From the cell containing the given text, extract its center point as [x, y] coordinate. 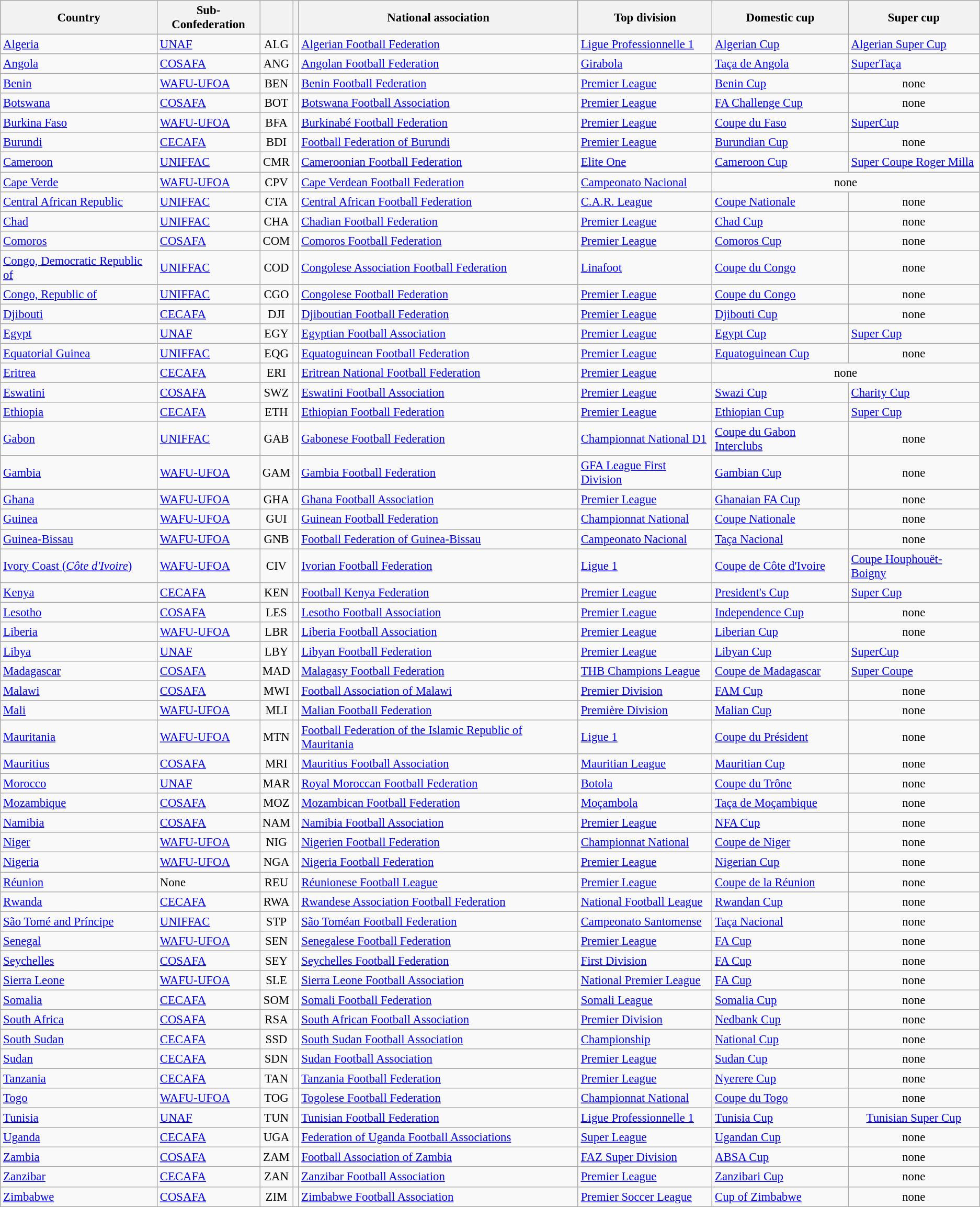
Mozambique [79, 803]
ERI [277, 373]
ABSA Cup [780, 1157]
Guinea-Bissau [79, 539]
Coupe de Niger [780, 843]
Elite One [645, 162]
TUN [277, 1118]
MAD [277, 671]
NFA Cup [780, 823]
BEN [277, 84]
Super League [645, 1137]
NGA [277, 862]
ZAN [277, 1177]
National Football League [645, 901]
Chad [79, 221]
Coupe du Gabon Interclubs [780, 439]
Gambia Football Federation [438, 473]
Country [79, 18]
MLI [277, 710]
Campeonato Santomense [645, 921]
Cape Verdean Football Federation [438, 182]
FAM Cup [780, 691]
Taça de Moçambique [780, 803]
TOG [277, 1098]
Benin Football Federation [438, 84]
MWI [277, 691]
Domestic cup [780, 18]
Tunisian Football Federation [438, 1118]
South Sudan Football Association [438, 1039]
ANG [277, 64]
Football Federation of Guinea-Bissau [438, 539]
KEN [277, 592]
Chad Cup [780, 221]
Coupe du Togo [780, 1098]
Equatorial Guinea [79, 353]
Libyan Football Federation [438, 651]
LBR [277, 632]
Gambia [79, 473]
COD [277, 268]
CHA [277, 221]
Football Kenya Federation [438, 592]
TAN [277, 1079]
Uganda [79, 1137]
EQG [277, 353]
Cup of Zimbabwe [780, 1197]
Nigeria [79, 862]
Nigeria Football Federation [438, 862]
Algerian Football Federation [438, 44]
Coupe de Madagascar [780, 671]
Coupe du Président [780, 738]
Congolese Football Federation [438, 295]
Sudan Cup [780, 1059]
Burkinabé Football Federation [438, 123]
Guinea [79, 520]
Liberia [79, 632]
First Division [645, 961]
Ivorian Football Federation [438, 566]
Namibia Football Association [438, 823]
Egypt [79, 334]
Championnat National D1 [645, 439]
CPV [277, 182]
Malagasy Football Federation [438, 671]
ALG [277, 44]
Réunion [79, 882]
Tunisian Super Cup [914, 1118]
Ghana [79, 500]
Lesotho [79, 612]
CIV [277, 566]
Coupe de la Réunion [780, 882]
Super Coupe [914, 671]
COM [277, 241]
Girabola [645, 64]
Togo [79, 1098]
Sudan [79, 1059]
Taça de Angola [780, 64]
Cape Verde [79, 182]
National Premier League [645, 980]
REU [277, 882]
SWZ [277, 393]
Nyerere Cup [780, 1079]
Somali Football Federation [438, 1000]
Super Coupe Roger Milla [914, 162]
Malawi [79, 691]
Zimbabwe [79, 1197]
Football Federation of the Islamic Republic of Mauritania [438, 738]
Liberian Cup [780, 632]
Guinean Football Federation [438, 520]
Federation of Uganda Football Associations [438, 1137]
MAR [277, 784]
Cameroonian Football Federation [438, 162]
Tunisia Cup [780, 1118]
Charity Cup [914, 393]
President's Cup [780, 592]
Mauritius Football Association [438, 764]
GFA League First Division [645, 473]
THB Champions League [645, 671]
ZIM [277, 1197]
BDI [277, 143]
Coupe du Faso [780, 123]
Mauritius [79, 764]
Eritrea [79, 373]
Ghana Football Association [438, 500]
Botswana [79, 103]
Angola [79, 64]
BOT [277, 103]
Egyptian Football Association [438, 334]
South African Football Association [438, 1020]
Equatoguinean Football Federation [438, 353]
None [208, 882]
South Africa [79, 1020]
Comoros [79, 241]
Ghanaian FA Cup [780, 500]
Botola [645, 784]
Benin [79, 84]
National Cup [780, 1039]
Comoros Cup [780, 241]
Sierra Leone Football Association [438, 980]
Senegal [79, 941]
Central African Republic [79, 201]
Seychelles Football Federation [438, 961]
Somalia Cup [780, 1000]
FA Challenge Cup [780, 103]
Linafoot [645, 268]
Botswana Football Association [438, 103]
Nigerien Football Federation [438, 843]
Somali League [645, 1000]
Congolese Association Football Federation [438, 268]
Malian Cup [780, 710]
Zanzibar [79, 1177]
Congo, Republic of [79, 295]
Ethiopia [79, 412]
Congo, Democratic Republic of [79, 268]
Football Association of Malawi [438, 691]
SOM [277, 1000]
GUI [277, 520]
Coupe Houphouët-Boigny [914, 566]
Independence Cup [780, 612]
Seychelles [79, 961]
Equatoguinean Cup [780, 353]
Togolese Football Federation [438, 1098]
Gabon [79, 439]
Zambia [79, 1157]
Eswatini [79, 393]
Rwanda [79, 901]
Senegalese Football Federation [438, 941]
SuperTaça [914, 64]
Somalia [79, 1000]
FAZ Super Division [645, 1157]
Niger [79, 843]
Ethiopian Cup [780, 412]
Mali [79, 710]
Djiboutian Football Federation [438, 314]
LES [277, 612]
LBY [277, 651]
Rwandese Association Football Federation [438, 901]
RWA [277, 901]
SEY [277, 961]
Mauritian League [645, 764]
ETH [277, 412]
Algeria [79, 44]
SSD [277, 1039]
Tanzania Football Federation [438, 1079]
GAM [277, 473]
Eritrean National Football Federation [438, 373]
Zanzibari Cup [780, 1177]
Malian Football Federation [438, 710]
MRI [277, 764]
Ivory Coast (Côte d'Ivoire) [79, 566]
South Sudan [79, 1039]
Burundi [79, 143]
Central African Football Federation [438, 201]
Mauritania [79, 738]
Kenya [79, 592]
Angolan Football Federation [438, 64]
UGA [277, 1137]
CTA [277, 201]
Coupe du Trône [780, 784]
Football Association of Zambia [438, 1157]
Rwandan Cup [780, 901]
Sierra Leone [79, 980]
Eswatini Football Association [438, 393]
DJI [277, 314]
Chadian Football Federation [438, 221]
Madagascar [79, 671]
Zanzibar Football Association [438, 1177]
SEN [277, 941]
Comoros Football Federation [438, 241]
São Toméan Football Federation [438, 921]
Sub-Confederation [208, 18]
GNB [277, 539]
Sudan Football Association [438, 1059]
GAB [277, 439]
Mozambican Football Federation [438, 803]
Première Division [645, 710]
Ugandan Cup [780, 1137]
SDN [277, 1059]
EGY [277, 334]
Tanzania [79, 1079]
Nigerian Cup [780, 862]
Gambian Cup [780, 473]
Morocco [79, 784]
Cameroon Cup [780, 162]
Liberia Football Association [438, 632]
Tunisia [79, 1118]
Top division [645, 18]
MOZ [277, 803]
CMR [277, 162]
Algerian Super Cup [914, 44]
Zimbabwe Football Association [438, 1197]
MTN [277, 738]
SLE [277, 980]
Moçambola [645, 803]
Royal Moroccan Football Federation [438, 784]
Football Federation of Burundi [438, 143]
Libya [79, 651]
C.A.R. League [645, 201]
ZAM [277, 1157]
Burundian Cup [780, 143]
Mauritian Cup [780, 764]
Championship [645, 1039]
Djibouti [79, 314]
Cameroon [79, 162]
Coupe de Côte d'Ivoire [780, 566]
São Tomé and Príncipe [79, 921]
Djibouti Cup [780, 314]
Nedbank Cup [780, 1020]
Swazi Cup [780, 393]
Egypt Cup [780, 334]
Premier Soccer League [645, 1197]
Lesotho Football Association [438, 612]
Gabonese Football Federation [438, 439]
NIG [277, 843]
Libyan Cup [780, 651]
STP [277, 921]
Ethiopian Football Federation [438, 412]
BFA [277, 123]
National association [438, 18]
GHA [277, 500]
Namibia [79, 823]
CGO [277, 295]
Burkina Faso [79, 123]
Benin Cup [780, 84]
Algerian Cup [780, 44]
RSA [277, 1020]
NAM [277, 823]
Réunionese Football League [438, 882]
Super cup [914, 18]
